Identify which cell holds the provided text, then report its (X, Y) central coordinate. 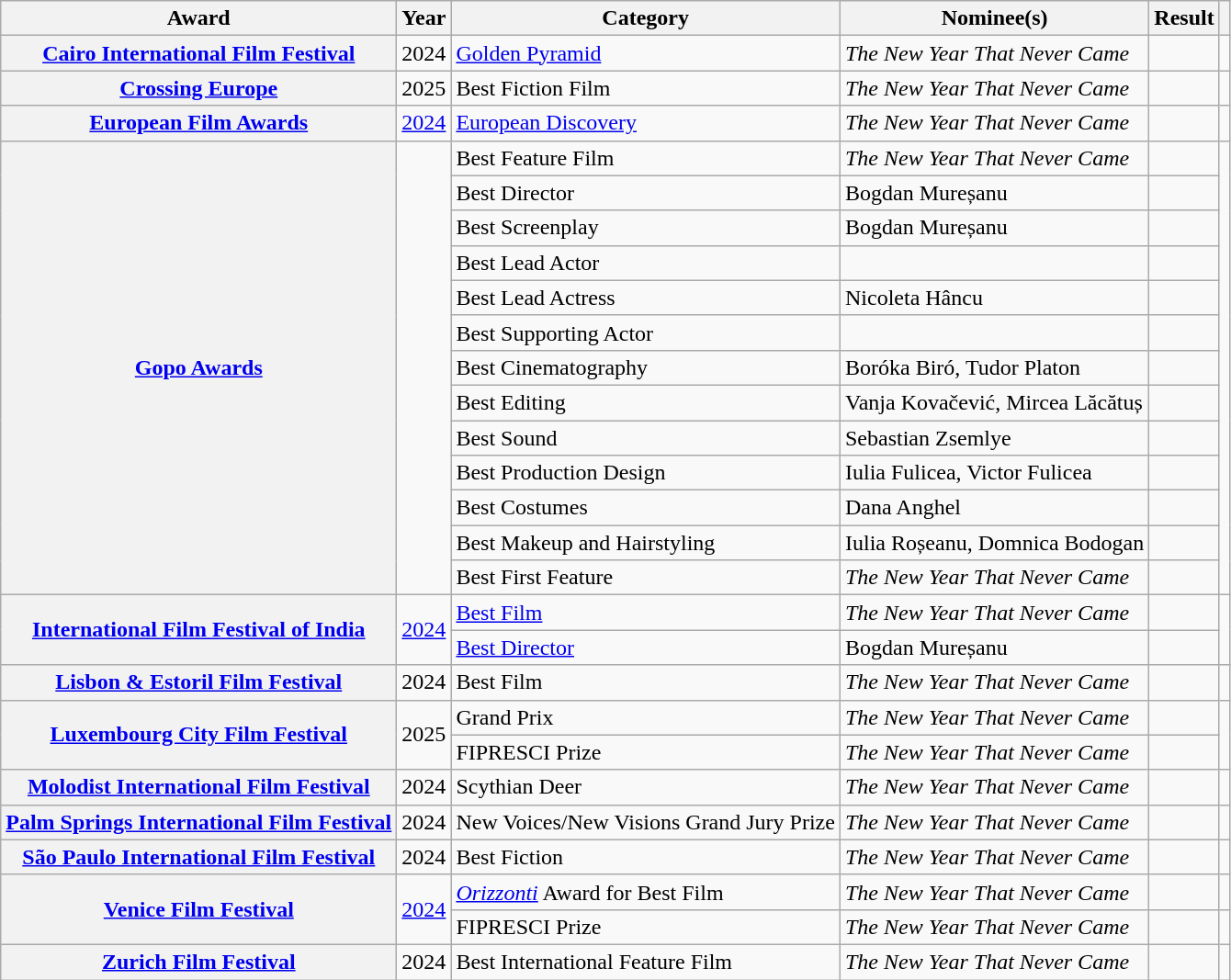
Result (1184, 18)
Cairo International Film Festival (198, 53)
Palm Springs International Film Festival (198, 822)
Best Costumes (646, 508)
Best Feature Film (646, 158)
Lisbon & Estoril Film Festival (198, 682)
Scythian Deer (646, 787)
Gopo Awards (198, 367)
Best Lead Actress (646, 298)
Iulia Fulicea, Victor Fulicea (994, 473)
Nicoleta Hâncu (994, 298)
Best Sound (646, 438)
Nominee(s) (994, 18)
European Discovery (646, 123)
Dana Anghel (994, 508)
Venice Film Festival (198, 909)
Best Production Design (646, 473)
New Voices/New Visions Grand Jury Prize (646, 822)
Best Fiction (646, 857)
Luxembourg City Film Festival (198, 735)
International Film Festival of India (198, 630)
Best Supporting Actor (646, 332)
Grand Prix (646, 717)
Best Lead Actor (646, 263)
Molodist International Film Festival (198, 787)
Year (424, 18)
Best First Feature (646, 578)
Crossing Europe (198, 88)
São Paulo International Film Festival (198, 857)
Golden Pyramid (646, 53)
Best Makeup and Hairstyling (646, 543)
Best Screenplay (646, 228)
Best Cinematography (646, 367)
Best Editing (646, 402)
Sebastian Zsemlye (994, 438)
Best International Feature Film (646, 962)
Category (646, 18)
Best Fiction Film (646, 88)
Vanja Kovačević, Mircea Lăcătuș (994, 402)
European Film Awards (198, 123)
Orizzonti Award for Best Film (646, 892)
Boróka Biró, Tudor Platon (994, 367)
Award (198, 18)
Iulia Roșeanu, Domnica Bodogan (994, 543)
Zurich Film Festival (198, 962)
